Provide the (X, Y) coordinate of the cell's center where the given text is located.  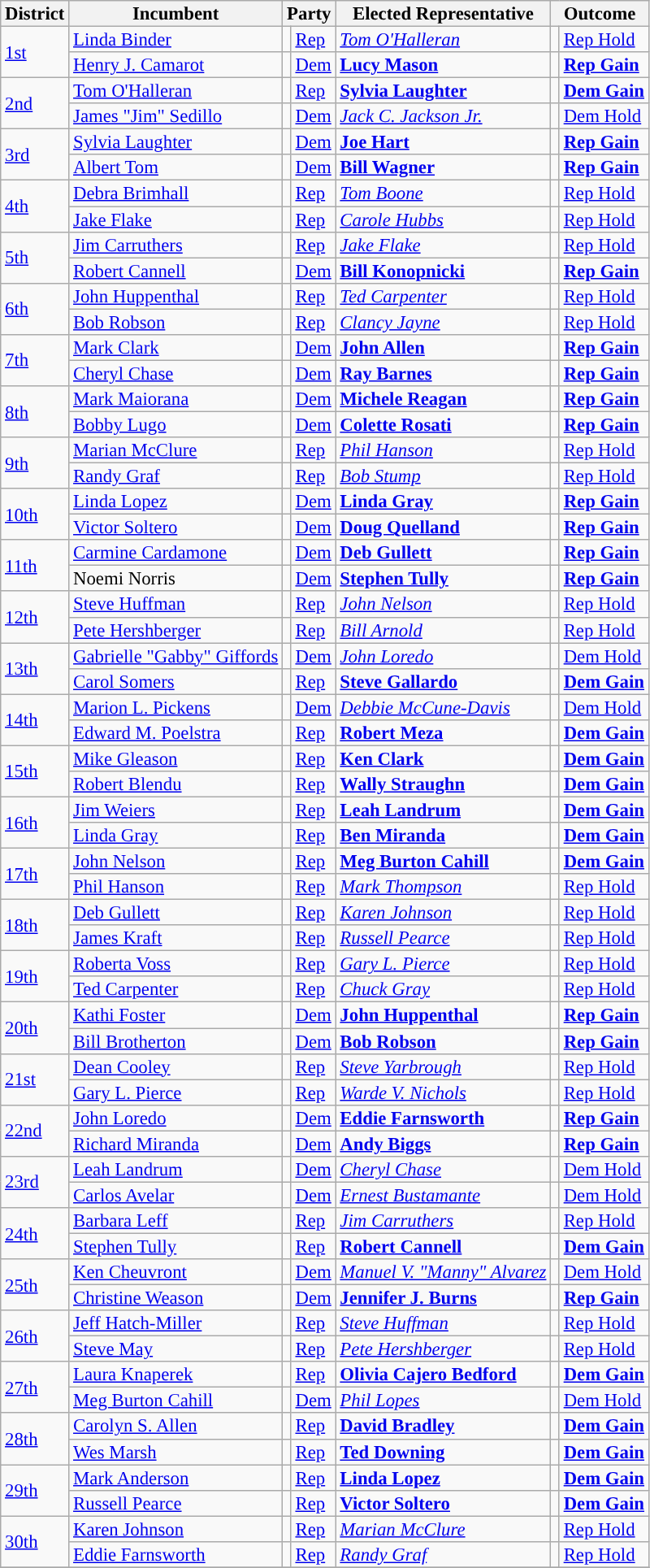
Ray Barnes (444, 373)
21st (35, 1079)
Christine Weason (175, 1298)
8th (35, 411)
Barbara Leff (175, 1221)
Ken Clark (444, 758)
Tom Boone (444, 193)
Michele Reagan (444, 399)
Olivia Cajero Bedford (444, 1375)
Kathi Foster (175, 1015)
Bill Brotherton (175, 1041)
Noemi Norris (175, 579)
Incumbent (175, 14)
Chuck Gray (444, 990)
Elected Representative (444, 14)
Dean Cooley (175, 1066)
9th (35, 463)
Carole Hubbs (444, 219)
Bill Konopnicki (444, 271)
Steve Yarbrough (444, 1066)
Robert Meza (444, 733)
Andy Biggs (444, 1144)
Carlos Avelar (175, 1195)
Mark Thompson (444, 887)
Mark Anderson (175, 1478)
Bobby Lugo (175, 424)
Ken Cheuvront (175, 1272)
30th (35, 1541)
22nd (35, 1130)
6th (35, 309)
John Allen (444, 348)
Mark Maiorana (175, 399)
Linda Binder (175, 40)
Edward M. Poelstra (175, 733)
Jeff Hatch-Miller (175, 1323)
2nd (35, 104)
15th (35, 771)
Laura Knaperek (175, 1375)
Ted Downing (444, 1452)
16th (35, 823)
28th (35, 1439)
Jennifer J. Burns (444, 1298)
20th (35, 1027)
Richard Miranda (175, 1144)
14th (35, 720)
18th (35, 925)
Bob Stump (444, 476)
Jack C. Jackson Jr. (444, 116)
Jim Weiers (175, 810)
7th (35, 361)
Carol Somers (175, 681)
Lucy Mason (444, 65)
5th (35, 257)
26th (35, 1336)
10th (35, 514)
Steve May (175, 1349)
29th (35, 1491)
Manuel V. "Manny" Alvarez (444, 1272)
Gabrielle "Gabby" Giffords (175, 656)
Phil Lopes (444, 1401)
Albert Tom (175, 167)
12th (35, 618)
Ben Miranda (444, 836)
17th (35, 875)
Outcome (600, 14)
James "Jim" Sedillo (175, 116)
23rd (35, 1182)
Henry J. Camarot (175, 65)
25th (35, 1284)
Debbie McCune-Davis (444, 707)
11th (35, 566)
19th (35, 977)
Steve Gallardo (444, 681)
24th (35, 1234)
David Bradley (444, 1427)
4th (35, 206)
Doug Quelland (444, 528)
3rd (35, 154)
Clancy Jayne (444, 322)
James Kraft (175, 938)
Carmine Cardamone (175, 553)
Bill Wagner (444, 167)
1st (35, 52)
Party (309, 14)
Carolyn S. Allen (175, 1427)
Warde V. Nichols (444, 1092)
Mark Clark (175, 348)
Roberta Voss (175, 964)
Marion L. Pickens (175, 707)
Wally Straughn (444, 784)
Wes Marsh (175, 1452)
Colette Rosati (444, 424)
Ernest Bustamante (444, 1195)
Robert Blendu (175, 784)
13th (35, 668)
Debra Brimhall (175, 193)
Joe Hart (444, 142)
District (35, 14)
27th (35, 1387)
Bill Arnold (444, 630)
Mike Gleason (175, 758)
